For the text-containing cell, return its midpoint in (X, Y) coordinate format. 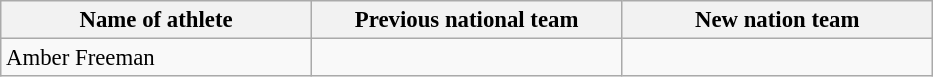
New nation team (778, 20)
Amber Freeman (156, 58)
Name of athlete (156, 20)
Previous national team (466, 20)
